Output the (x, y) coordinate of the center of the cell containing the given text.  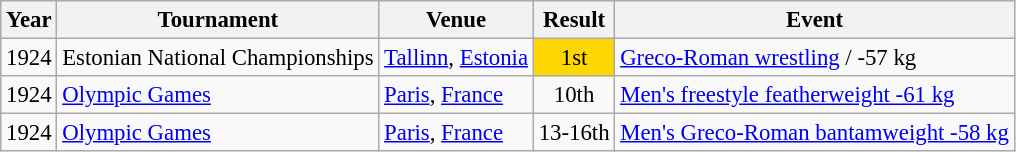
Estonian National Championships (218, 58)
Greco-Roman wrestling / -57 kg (814, 58)
Tournament (218, 20)
1st (574, 58)
Event (814, 20)
Year (29, 20)
Venue (456, 20)
13-16th (574, 133)
10th (574, 95)
Men's freestyle featherweight -61 kg (814, 95)
Result (574, 20)
Men's Greco-Roman bantamweight -58 kg (814, 133)
Tallinn, Estonia (456, 58)
